Locate the cell with the specified text and output its [x, y] center coordinate. 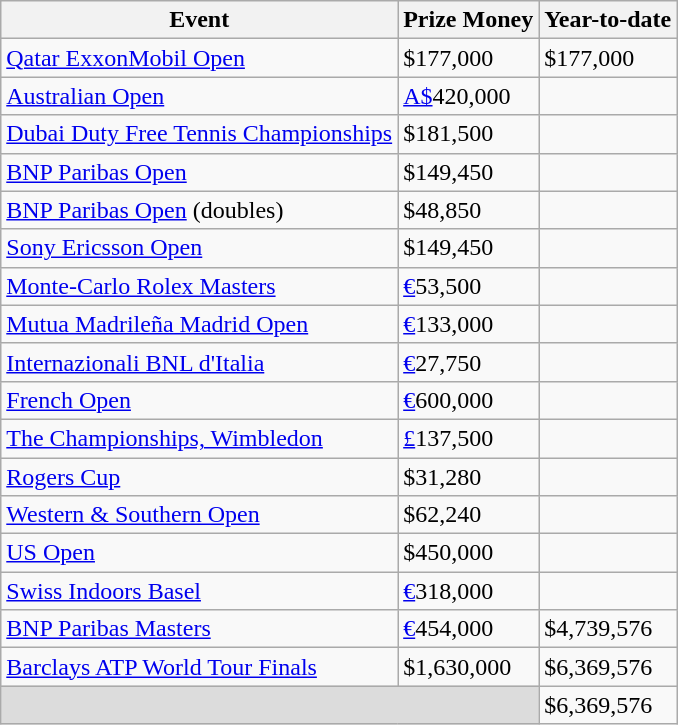
French Open [200, 400]
Internazionali BNL d'Italia [200, 362]
The Championships, Wimbledon [200, 438]
Year-to-date [608, 20]
BNP Paribas Masters [200, 629]
£137,500 [468, 438]
Rogers Cup [200, 477]
Qatar ExxonMobil Open [200, 58]
€318,000 [468, 591]
Western & Southern Open [200, 515]
BNP Paribas Open (doubles) [200, 210]
Dubai Duty Free Tennis Championships [200, 134]
€454,000 [468, 629]
Barclays ATP World Tour Finals [200, 667]
$62,240 [468, 515]
€53,500 [468, 286]
Sony Ericsson Open [200, 248]
BNP Paribas Open [200, 172]
$450,000 [468, 553]
Event [200, 20]
€133,000 [468, 324]
€27,750 [468, 362]
€600,000 [468, 400]
Monte-Carlo Rolex Masters [200, 286]
$181,500 [468, 134]
$1,630,000 [468, 667]
Prize Money [468, 20]
$48,850 [468, 210]
A$420,000 [468, 96]
Swiss Indoors Basel [200, 591]
$4,739,576 [608, 629]
US Open [200, 553]
Mutua Madrileña Madrid Open [200, 324]
Australian Open [200, 96]
$31,280 [468, 477]
